From the cell containing the given text, extract its center point as [x, y] coordinate. 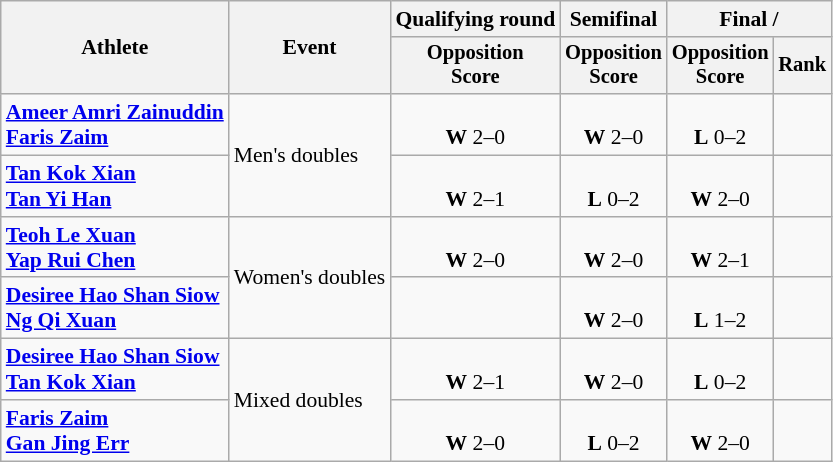
L 1–2 [720, 308]
Women's doubles [310, 278]
Desiree Hao Shan SiowTan Kok Xian [115, 370]
Semifinal [614, 19]
Qualifying round [475, 19]
Tan Kok XianTan Yi Han [115, 186]
Mixed doubles [310, 400]
Rank [802, 66]
Men's doubles [310, 155]
Ameer Amri ZainuddinFaris Zaim [115, 124]
Event [310, 48]
Athlete [115, 48]
Teoh Le XuanYap Rui Chen [115, 248]
Desiree Hao Shan SiowNg Qi Xuan [115, 308]
Faris ZaimGan Jing Err [115, 430]
Final / [749, 19]
